For the text-containing cell, return its midpoint in [x, y] coordinate format. 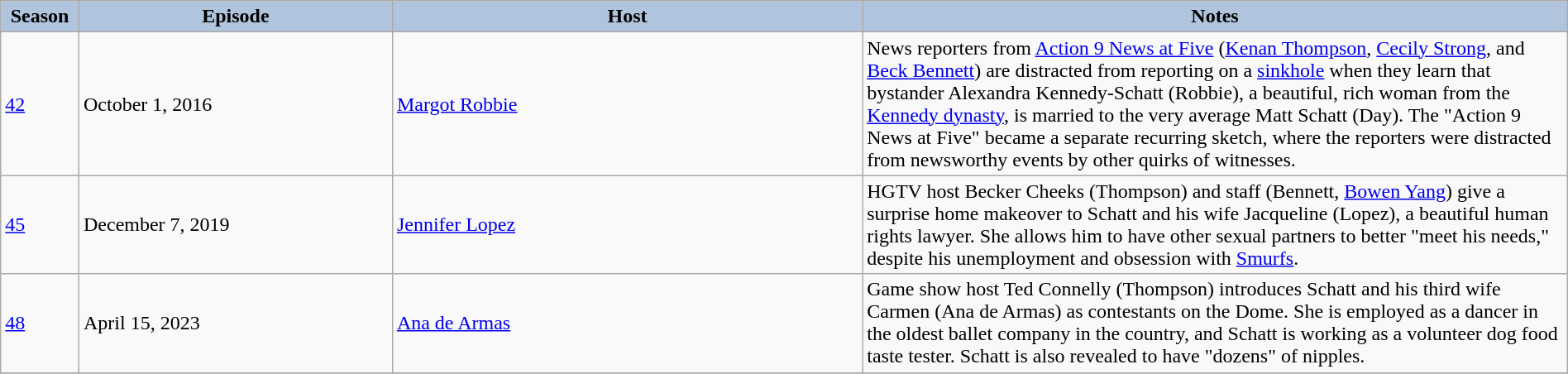
April 15, 2023 [235, 323]
Ana de Armas [627, 323]
Host [627, 17]
48 [40, 323]
Margot Robbie [627, 104]
45 [40, 225]
Notes [1216, 17]
42 [40, 104]
Jennifer Lopez [627, 225]
Episode [235, 17]
October 1, 2016 [235, 104]
December 7, 2019 [235, 225]
Season [40, 17]
